Capture the cell that displays the provided text and extract its [X, Y] central coordinate. 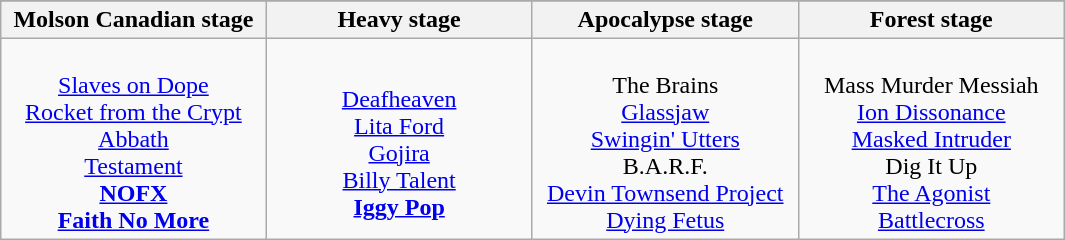
Forest stage [931, 20]
Mass Murder Messiah Ion Dissonance Masked Intruder Dig It Up The Agonist Battlecross [931, 139]
Apocalypse stage [665, 20]
Molson Canadian stage [134, 20]
Slaves on Dope Rocket from the Crypt Abbath Testament NOFX Faith No More [134, 139]
Deafheaven Lita Ford Gojira Billy Talent Iggy Pop [399, 139]
The Brains Glassjaw Swingin' Utters B.A.R.F. Devin Townsend Project Dying Fetus [665, 139]
Heavy stage [399, 20]
